From the cell containing the given text, extract its center point as (x, y) coordinate. 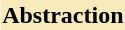
Abstraction (63, 15)
